Capture the cell that displays the provided text and extract its [x, y] central coordinate. 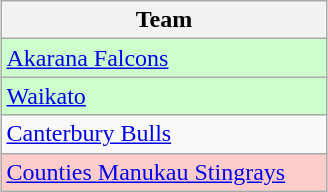
Counties Manukau Stingrays [164, 172]
Akarana Falcons [164, 58]
Canterbury Bulls [164, 134]
Waikato [164, 96]
Team [164, 20]
